Search for the cell housing the specified text and yield its (X, Y) center coordinate. 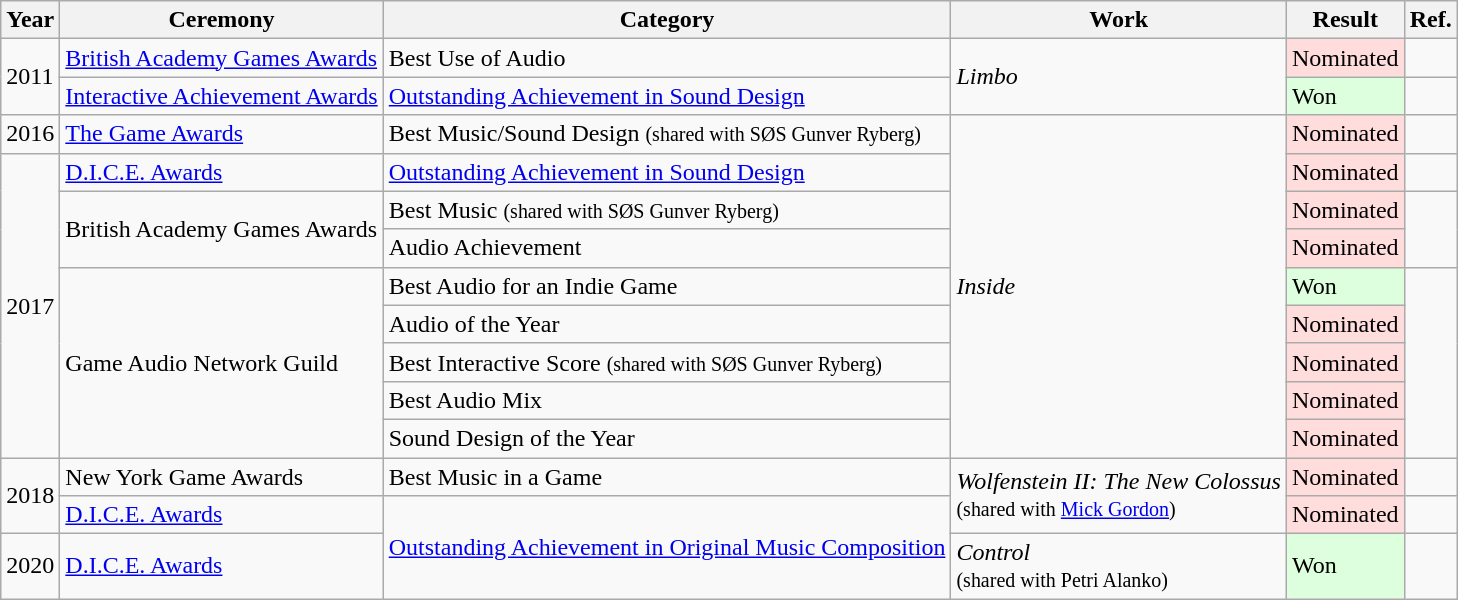
Audio of the Year (667, 324)
2020 (30, 566)
Category (667, 20)
The Game Awards (222, 134)
Best Interactive Score (shared with SØS Gunver Ryberg) (667, 362)
2017 (30, 305)
2018 (30, 496)
Limbo (1119, 77)
Outstanding Achievement in Original Music Composition (667, 548)
Best Use of Audio (667, 58)
Wolfenstein II: The New Colossus(shared with Mick Gordon) (1119, 496)
2011 (30, 77)
Interactive Achievement Awards (222, 96)
Best Music (shared with SØS Gunver Ryberg) (667, 210)
Best Audio for an Indie Game (667, 286)
Best Music in a Game (667, 477)
Ref. (1430, 20)
Result (1345, 20)
Best Music/Sound Design (shared with SØS Gunver Ryberg) (667, 134)
Inside (1119, 286)
Control (shared with Petri Alanko) (1119, 566)
Work (1119, 20)
Ceremony (222, 20)
Year (30, 20)
Best Audio Mix (667, 400)
Sound Design of the Year (667, 438)
New York Game Awards (222, 477)
Audio Achievement (667, 248)
2016 (30, 134)
Game Audio Network Guild (222, 362)
